Return the [x, y] coordinate for the center point of the cell that contains the specified text.  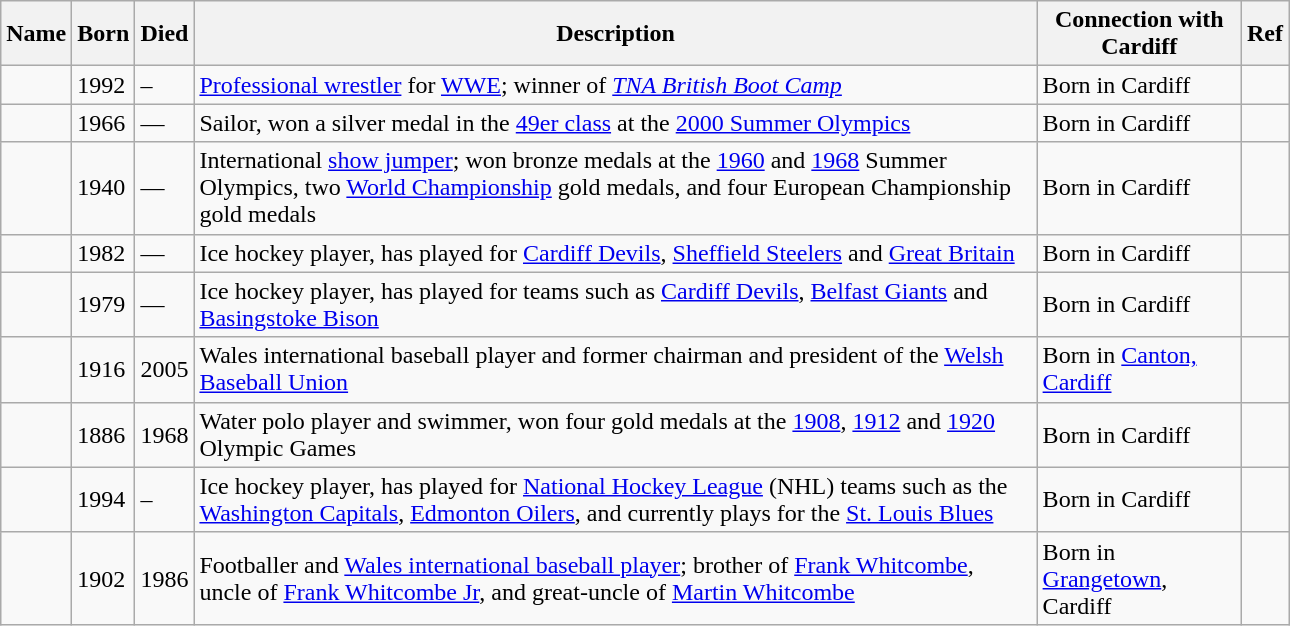
1968 [164, 434]
Born in Canton, Cardiff [1139, 370]
Born [104, 34]
1982 [104, 253]
1994 [104, 500]
1979 [104, 304]
1986 [164, 578]
1916 [104, 370]
Wales international baseball player and former chairman and president of the Welsh Baseball Union [616, 370]
Name [36, 34]
1966 [104, 123]
Ref [1264, 34]
Connection with Cardiff [1139, 34]
Water polo player and swimmer, won four gold medals at the 1908, 1912 and 1920 Olympic Games [616, 434]
Ice hockey player, has played for teams such as Cardiff Devils, Belfast Giants and Basingstoke Bison [616, 304]
Died [164, 34]
1992 [104, 85]
1886 [104, 434]
1902 [104, 578]
Sailor, won a silver medal in the 49er class at the 2000 Summer Olympics [616, 123]
Professional wrestler for WWE; winner of TNA British Boot Camp [616, 85]
Ice hockey player, has played for Cardiff Devils, Sheffield Steelers and Great Britain [616, 253]
Born in Grangetown, Cardiff [1139, 578]
Footballer and Wales international baseball player; brother of Frank Whitcombe, uncle of Frank Whitcombe Jr, and great-uncle of Martin Whitcombe [616, 578]
Description [616, 34]
1940 [104, 188]
2005 [164, 370]
